Detect which cell encompasses the target text, then output its [x, y] center coordinate. 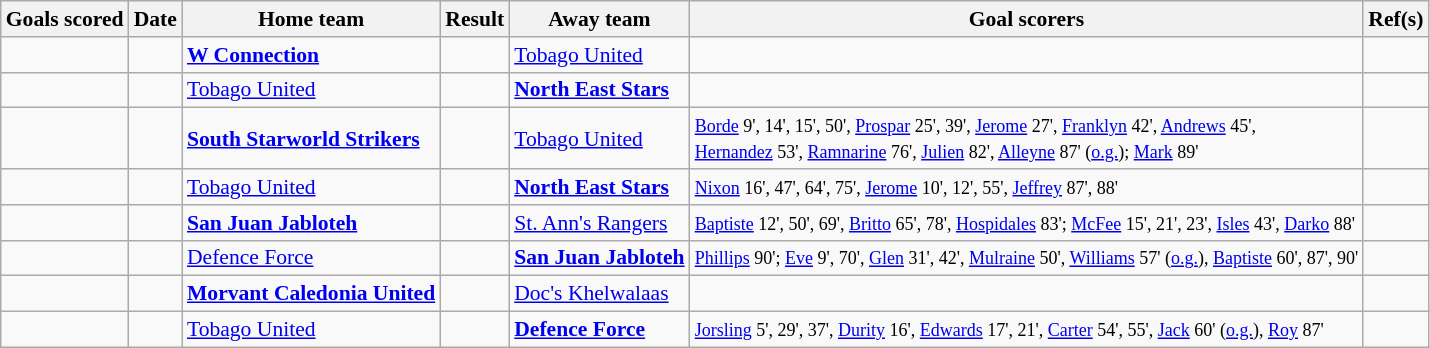
Nixon 16', 47', 64', 75', Jerome 10', 12', 55', Jeffrey 87', 88' [1027, 187]
Goal scorers [1027, 19]
Phillips 90'; Eve 9', 70', Glen 31', 42', Mulraine 50', Williams 57' (o.g.), Baptiste 60', 87', 90' [1027, 258]
St. Ann's Rangers [599, 223]
Date [156, 19]
Goals scored [65, 19]
Jorsling 5', 29', 37', Durity 16', Edwards 17', 21', Carter 54', 55', Jack 60' (o.g.), Roy 87' [1027, 330]
Doc's Khelwalaas [599, 294]
Baptiste 12', 50', 69', Britto 65', 78', Hospidales 83'; McFee 15', 21', 23', Isles 43', Darko 88' [1027, 223]
Morvant Caledonia United [311, 294]
South Starworld Strikers [311, 138]
Ref(s) [1396, 19]
W Connection [311, 55]
Result [474, 19]
Home team [311, 19]
Away team [599, 19]
